Pinpoint the cell where the given text exists, returning its [X, Y] midpoint coordinate. 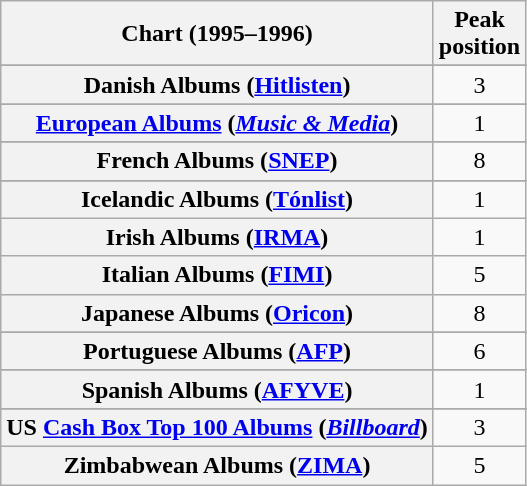
6 [479, 351]
French Albums (SNEP) [218, 161]
Icelandic Albums (Tónlist) [218, 199]
US Cash Box Top 100 Albums (Billboard) [218, 427]
Chart (1995–1996) [218, 34]
Danish Albums (Hitlisten) [218, 85]
European Albums (Music & Media) [218, 123]
Italian Albums (FIMI) [218, 275]
Portuguese Albums (AFP) [218, 351]
Japanese Albums (Oricon) [218, 313]
Zimbabwean Albums (ZIMA) [218, 465]
Irish Albums (IRMA) [218, 237]
Spanish Albums (AFYVE) [218, 389]
Peakposition [479, 34]
